Determine the [X, Y] coordinate at the center of the cell enclosing the given text.  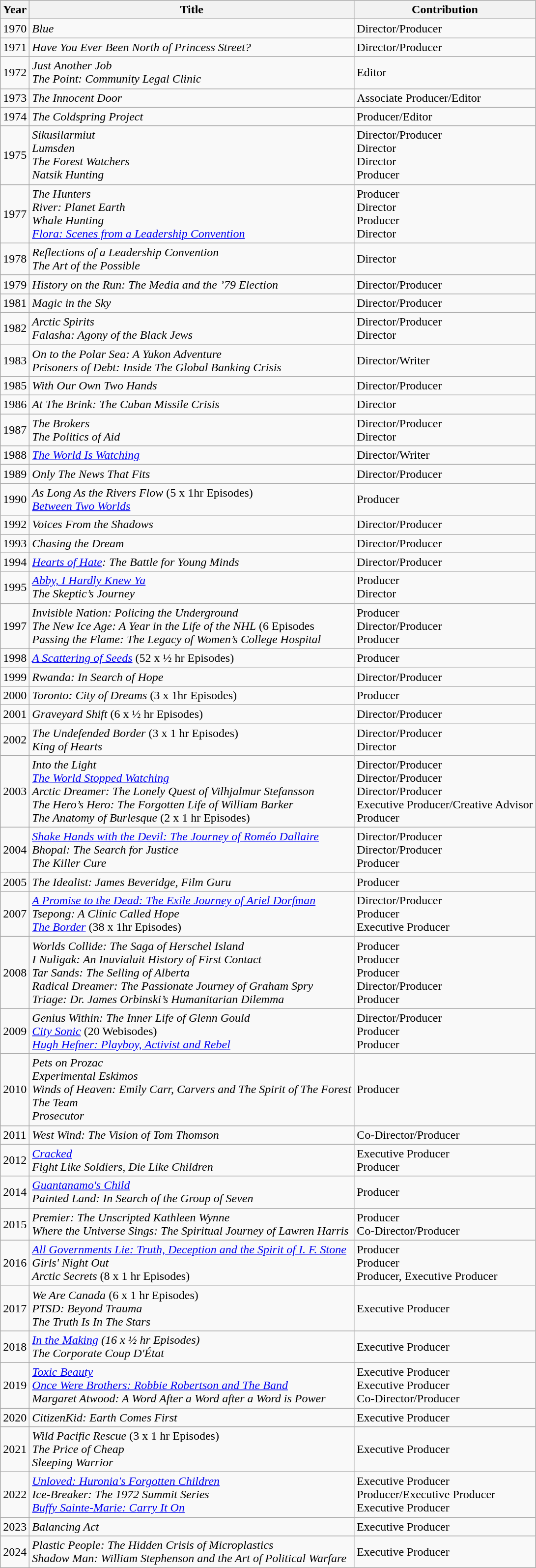
Reflections of a Leadership ConventionThe Art of the Possible [192, 259]
2003 [15, 792]
1990 [15, 500]
2019 [15, 1385]
The Undefended Border (3 x 1 hr Episodes)King of Hearts [192, 740]
Guantanamo's ChildPainted Land: In Search of the Group of Seven [192, 1192]
Have You Ever Been North of Princess Street? [192, 47]
Co-Director/Producer [445, 1135]
Just Another JobThe Point: Community Legal Clinic [192, 73]
1971 [15, 47]
1995 [15, 587]
Director/ProducerProducerProducer [445, 1031]
Abby, I Hardly Knew YaThe Skeptic’s Journey [192, 587]
The Coldspring Project [192, 117]
The BrokersThe Politics of Aid [192, 430]
History on the Run: The Media and the ’79 Election [192, 284]
ProducerDirector/ProducerProducer [445, 626]
The World Is Watching [192, 455]
Magic in the Sky [192, 303]
Year [15, 10]
1978 [15, 259]
Toronto: City of Dreams (3 x 1hr Episodes) [192, 695]
2024 [15, 1552]
On to the Polar Sea: A Yukon AdventurePrisoners of Debt: Inside The Global Banking Crisis [192, 360]
With Our Own Two Hands [192, 386]
2007 [15, 914]
1999 [15, 677]
Director/ProducerDirectorDirectorProducer [445, 155]
2008 [15, 973]
All Governments Lie: Truth, Deception and the Spirit of I. F. StoneGirls' Night OutArctic Secrets (8 x 1 hr Episodes) [192, 1263]
Blue [192, 29]
Balancing Act [192, 1527]
Director/ProducerDirector/ProducerDirector/ProducerExecutive Producer/Creative AdvisorProducer [445, 792]
Executive ProducerExecutive ProducerCo-Director/Producer [445, 1385]
A Scattering of Seeds (52 x ½ hr Episodes) [192, 658]
The HuntersRiver: Planet EarthWhale HuntingFlora: Scenes from a Leadership Convention [192, 213]
2000 [15, 695]
Pets on ProzacExperimental EskimosWinds of Heaven: Emily Carr, Carvers and The Spirit of The ForestThe TeamProsecutor [192, 1090]
2002 [15, 740]
West Wind: The Vision of Tom Thomson [192, 1135]
Toxic BeautyOnce Were Brothers: Robbie Robertson and The BandMargaret Atwood: A Word After a Word after a Word is Power [192, 1385]
Premier: The Unscripted Kathleen WynneWhere the Universe Sings: The Spiritual Journey of Lawren Harris [192, 1224]
Executive ProducerProducer [445, 1160]
ProducerDirectorProducerDirector [445, 213]
2001 [15, 714]
CrackedFight Like Soldiers, Die Like Children [192, 1160]
2021 [15, 1450]
Director/Producer Director/ProducerProducer [445, 850]
Director/ProducerProducerExecutive Producer [445, 914]
1974 [15, 117]
1985 [15, 386]
CitizenKid: Earth Comes First [192, 1418]
2011 [15, 1135]
1993 [15, 543]
2014 [15, 1192]
1992 [15, 525]
2004 [15, 850]
1982 [15, 328]
Title [192, 10]
1975 [15, 155]
2009 [15, 1031]
1983 [15, 360]
2023 [15, 1527]
ProducerProducerProducerDirector/ProducerProducer [445, 973]
ProducerDirector [445, 587]
SikusilarmiutLumsdenThe Forest WatchersNatsik Hunting [192, 155]
Hearts of Hate: The Battle for Young Minds [192, 562]
Graveyard Shift (6 x ½ hr Episodes) [192, 714]
2020 [15, 1418]
We Are Canada (6 x 1 hr Episodes)PTSD: Beyond TraumaThe Truth Is In The Stars [192, 1308]
1986 [15, 405]
2012 [15, 1160]
Only The News That Fits [192, 474]
2016 [15, 1263]
1979 [15, 284]
1973 [15, 98]
Producer/Editor [445, 117]
2015 [15, 1224]
2022 [15, 1495]
Unloved: Huronia's Forgotten ChildrenIce-Breaker: The 1972 Summit SeriesBuffy Sainte-Marie: Carry It On [192, 1495]
Voices From the Shadows [192, 525]
1987 [15, 430]
A Promise to the Dead: The Exile Journey of Ariel DorfmanTsepong: A Clinic Called HopeThe Border (38 x 1hr Episodes) [192, 914]
1981 [15, 303]
Arctic SpiritsFalasha: Agony of the Black Jews [192, 328]
1988 [15, 455]
Contribution [445, 10]
At The Brink: The Cuban Missile Crisis [192, 405]
Plastic People: The Hidden Crisis of MicroplasticsShadow Man: William Stephenson and the Art of Political Warfare [192, 1552]
1997 [15, 626]
2018 [15, 1346]
2005 [15, 882]
1970 [15, 29]
1972 [15, 73]
In the Making (16 x ½ hr Episodes)The Corporate Coup D'État [192, 1346]
The Innocent Door [192, 98]
Editor [445, 73]
1977 [15, 213]
2017 [15, 1308]
ProducerProducerProducer, Executive Producer [445, 1263]
Wild Pacific Rescue (3 x 1 hr Episodes)The Price of CheapSleeping Warrior [192, 1450]
Director/Producer Director [445, 328]
Rwanda: In Search of Hope [192, 677]
As Long As the Rivers Flow (5 x 1hr Episodes)Between Two Worlds [192, 500]
Associate Producer/Editor [445, 98]
1989 [15, 474]
ProducerCo-Director/Producer [445, 1224]
The Idealist: James Beveridge, Film Guru [192, 882]
1998 [15, 658]
2010 [15, 1090]
Shake Hands with the Devil: The Journey of Roméo DallaireBhopal: The Search for JusticeThe Killer Cure [192, 850]
Chasing the Dream [192, 543]
Genius Within: The Inner Life of Glenn GouldCity Sonic (20 Webisodes)Hugh Hefner: Playboy, Activist and Rebel [192, 1031]
Executive ProducerProducer/Executive ProducerExecutive Producer [445, 1495]
1994 [15, 562]
